Locate the cell with the specified text and output its (X, Y) center coordinate. 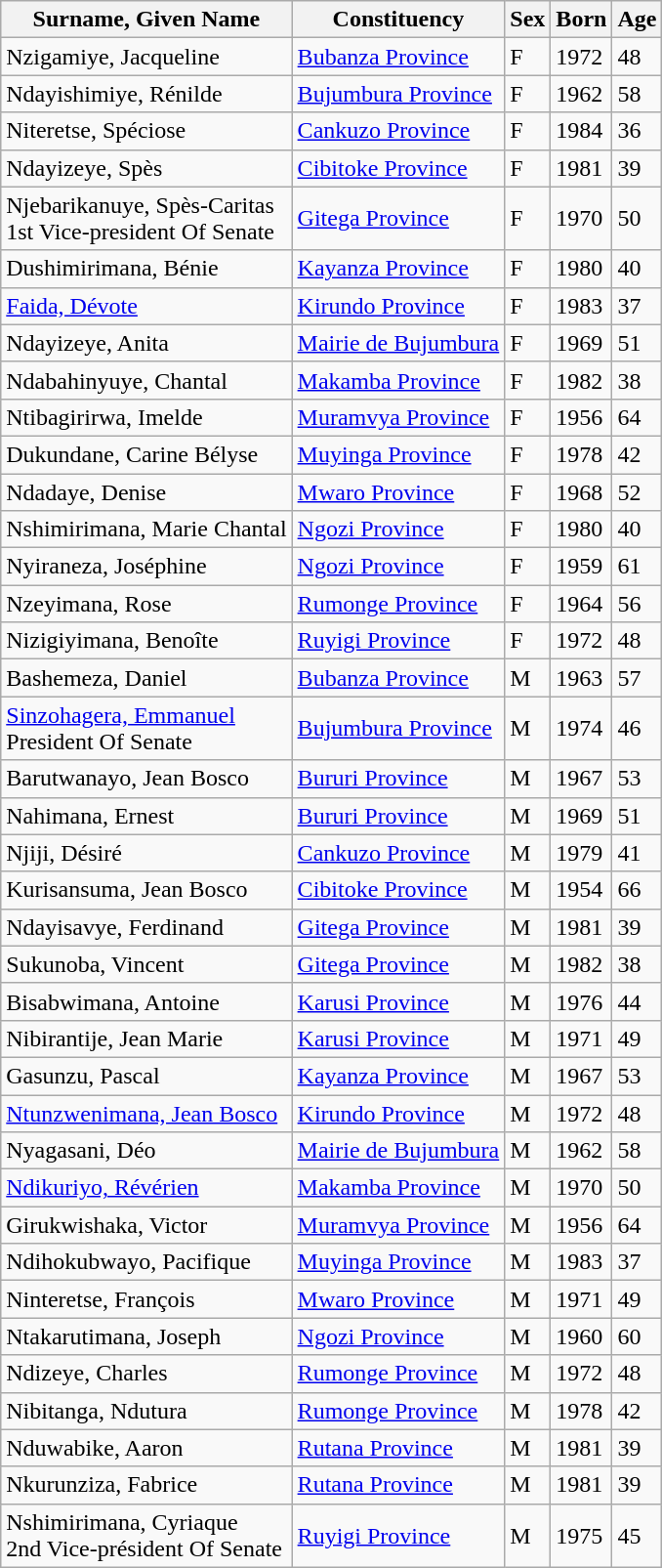
Nduwabike, Aaron (146, 1448)
1963 (582, 678)
1975 (582, 1536)
Born (582, 20)
60 (637, 1336)
1959 (582, 567)
1954 (582, 890)
Sinzohagera, EmmanuelPresident Of Senate (146, 729)
66 (637, 890)
Niteretse, Spéciose (146, 131)
Constituency (398, 20)
52 (637, 491)
41 (637, 853)
Ndabahinyuye, Chantal (146, 380)
61 (637, 567)
1974 (582, 729)
Ndikuriyo, Révérien (146, 1188)
Sukunoba, Vincent (146, 964)
1960 (582, 1336)
Nshimirimana, Cyriaque2nd Vice-président Of Senate (146, 1536)
Nizigiyimana, Benoîte (146, 641)
Nyagasani, Déo (146, 1151)
Sex (527, 20)
Ninteretse, François (146, 1299)
1976 (582, 1001)
45 (637, 1536)
Ndizeye, Charles (146, 1374)
56 (637, 604)
Bashemeza, Daniel (146, 678)
Kurisansuma, Jean Bosco (146, 890)
36 (637, 131)
Dukundane, Carine Bélyse (146, 454)
46 (637, 729)
1984 (582, 131)
Ndayisavye, Ferdinand (146, 927)
Ndayizeye, Anita (146, 343)
Njiji, Désiré (146, 853)
Njebarikanuye, Spès-Caritas 1st Vice-president Of Senate (146, 219)
Ntakarutimana, Joseph (146, 1336)
Nzeyimana, Rose (146, 604)
Nzigamiye, Jacqueline (146, 57)
Nibirantije, Jean Marie (146, 1038)
Ndayizeye, Spès (146, 168)
Age (637, 20)
Faida, Dévote (146, 306)
1968 (582, 491)
1964 (582, 604)
Nibitanga, Ndutura (146, 1411)
Bisabwimana, Antoine (146, 1001)
Barutwanayo, Jean Bosco (146, 779)
Nshimirimana, Marie Chantal (146, 530)
Ntibagirirwa, Imelde (146, 417)
Ndihokubwayo, Pacifique (146, 1262)
Nahimana, Ernest (146, 816)
Surname, Given Name (146, 20)
Ndadaye, Denise (146, 491)
Ntunzwenimana, Jean Bosco (146, 1113)
Dushimirimana, Bénie (146, 269)
Nkurunziza, Fabrice (146, 1485)
57 (637, 678)
Ndayishimiye, Rénilde (146, 94)
Girukwishaka, Victor (146, 1225)
44 (637, 1001)
1979 (582, 853)
Gasunzu, Pascal (146, 1076)
Nyiraneza, Joséphine (146, 567)
